Extract the [X, Y] coordinate from the center of the cell holding the provided text.  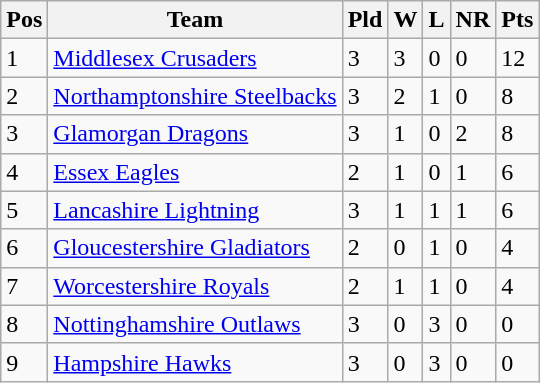
Worcestershire Royals [195, 286]
Pts [518, 20]
Glamorgan Dragons [195, 134]
Pos [24, 20]
Essex Eagles [195, 172]
Team [195, 20]
Hampshire Hawks [195, 362]
Lancashire Lightning [195, 210]
Nottinghamshire Outlaws [195, 324]
12 [518, 58]
Gloucestershire Gladiators [195, 248]
W [406, 20]
9 [24, 362]
Pld [365, 20]
Northamptonshire Steelbacks [195, 96]
L [436, 20]
5 [24, 210]
7 [24, 286]
Middlesex Crusaders [195, 58]
NR [473, 20]
